Return (x, y) of the center of cell containing provided text 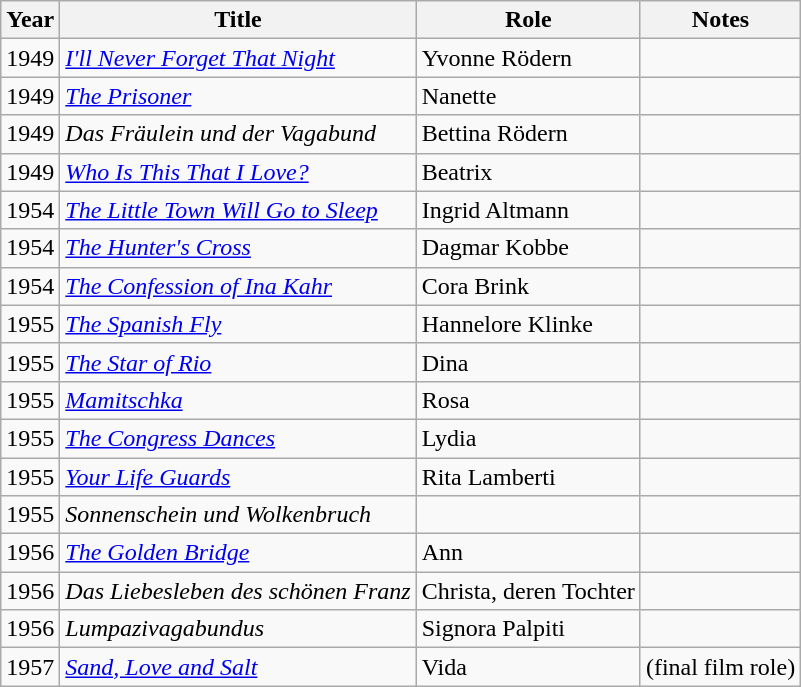
Who Is This That I Love? (238, 172)
Signora Palpiti (528, 629)
Ann (528, 553)
Cora Brink (528, 286)
Sand, Love and Salt (238, 667)
Christa, deren Tochter (528, 591)
Dina (528, 362)
Hannelore Klinke (528, 324)
The Golden Bridge (238, 553)
Lumpazivagabundus (238, 629)
Das Liebesleben des schönen Franz (238, 591)
Beatrix (528, 172)
Sonnenschein und Wolkenbruch (238, 515)
Nanette (528, 96)
Dagmar Kobbe (528, 248)
Lydia (528, 438)
Title (238, 20)
Rosa (528, 400)
I'll Never Forget That Night (238, 58)
The Prisoner (238, 96)
Year (30, 20)
Das Fräulein und der Vagabund (238, 134)
Ingrid Altmann (528, 210)
(final film role) (720, 667)
Your Life Guards (238, 477)
Notes (720, 20)
Bettina Rödern (528, 134)
The Confession of Ina Kahr (238, 286)
Vida (528, 667)
Mamitschka (238, 400)
Rita Lamberti (528, 477)
The Hunter's Cross (238, 248)
The Spanish Fly (238, 324)
Role (528, 20)
The Congress Dances (238, 438)
Yvonne Rödern (528, 58)
The Star of Rio (238, 362)
1957 (30, 667)
The Little Town Will Go to Sleep (238, 210)
